Determine the (x, y) coordinate at the center of the cell enclosing the given text.  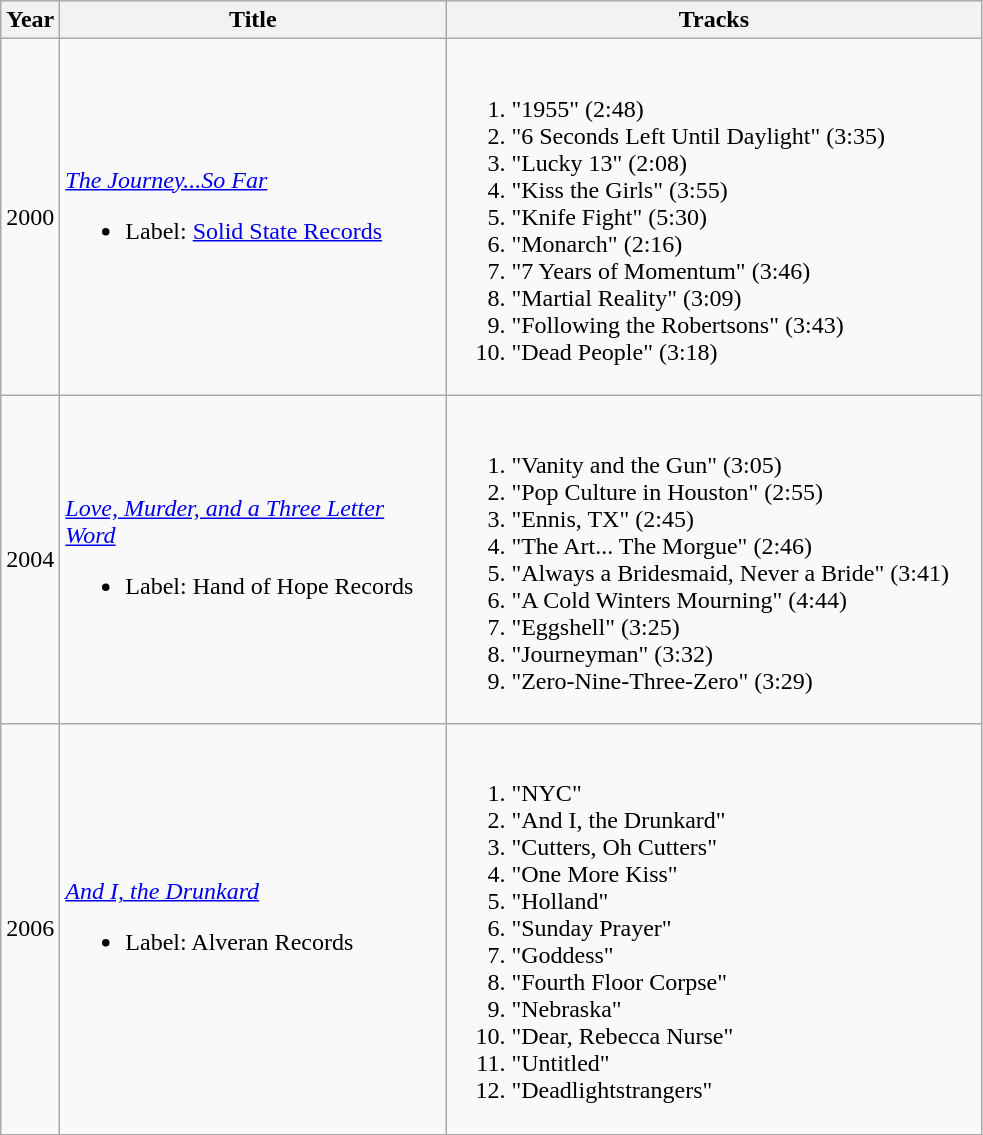
Love, Murder, and a Three Letter WordLabel: Hand of Hope Records (253, 560)
2000 (30, 217)
Tracks (714, 20)
Title (253, 20)
The Journey...So FarLabel: Solid State Records (253, 217)
And I, the DrunkardLabel: Alveran Records (253, 929)
2004 (30, 560)
2006 (30, 929)
Year (30, 20)
